For the text-containing cell, return its midpoint in [x, y] coordinate format. 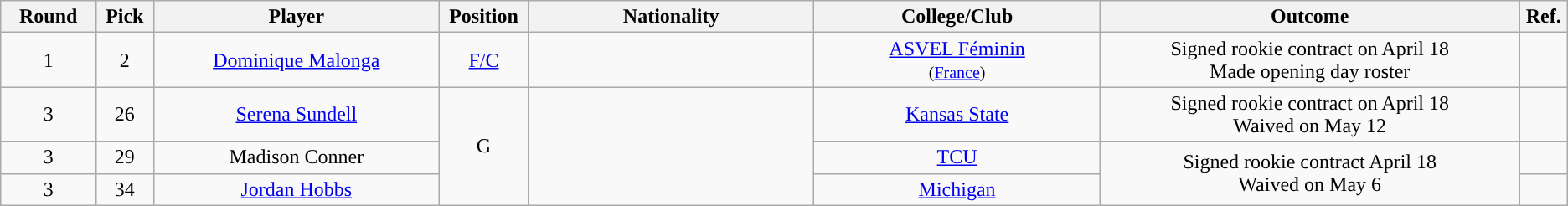
34 [126, 189]
TCU [957, 157]
2 [126, 60]
1 [49, 60]
F/C [484, 60]
Round [49, 17]
Signed rookie contract April 18Waived on May 6 [1310, 173]
Signed rookie contract on April 18Waived on May 12 [1310, 114]
Serena Sundell [297, 114]
ASVEL Féminin (France) [957, 60]
Michigan [957, 189]
Player [297, 17]
Outcome [1310, 17]
Madison Conner [297, 157]
Kansas State [957, 114]
Position [484, 17]
Dominique Malonga [297, 60]
Pick [126, 17]
Jordan Hobbs [297, 189]
26 [126, 114]
Ref. [1543, 17]
29 [126, 157]
Nationality [670, 17]
College/Club [957, 17]
G [484, 146]
Signed rookie contract on April 18Made opening day roster [1310, 60]
